Search for the cell housing the specified text and yield its [X, Y] center coordinate. 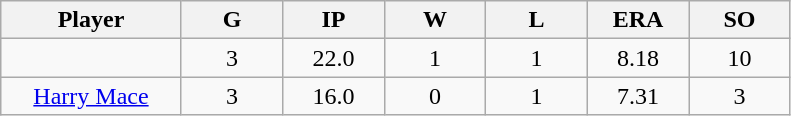
10 [740, 58]
16.0 [334, 96]
ERA [638, 20]
SO [740, 20]
22.0 [334, 58]
IP [334, 20]
Player [91, 20]
L [537, 20]
W [435, 20]
G [232, 20]
8.18 [638, 58]
7.31 [638, 96]
Harry Mace [91, 96]
0 [435, 96]
